Extract the (x, y) coordinate from the center of the cell holding the provided text.  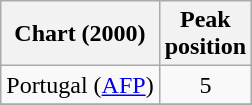
Peakposition (205, 34)
5 (205, 85)
Portugal (AFP) (80, 85)
Chart (2000) (80, 34)
